Identify which cell holds the provided text, then report its (x, y) central coordinate. 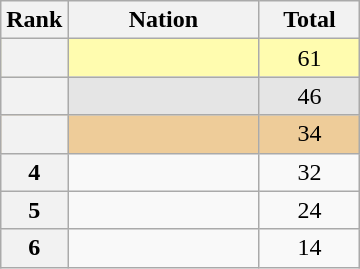
Rank (34, 20)
Nation (164, 20)
32 (310, 172)
5 (34, 210)
6 (34, 248)
34 (310, 134)
4 (34, 172)
14 (310, 248)
Total (310, 20)
24 (310, 210)
46 (310, 96)
61 (310, 58)
